Find where the given text appears and provide that cell's center as (X, Y) coordinate. 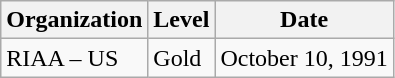
Organization (74, 20)
Date (304, 20)
October 10, 1991 (304, 58)
Gold (182, 58)
RIAA – US (74, 58)
Level (182, 20)
